Detect which cell encompasses the target text, then output its (X, Y) center coordinate. 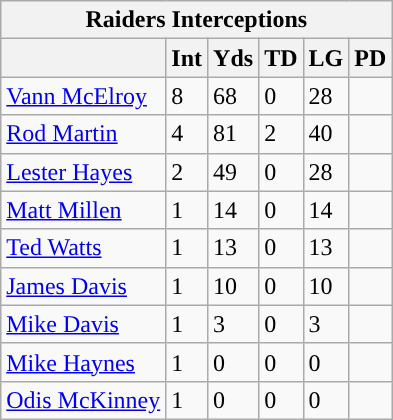
Rod Martin (84, 134)
Raiders Interceptions (196, 20)
Int (187, 58)
81 (234, 134)
68 (234, 96)
Ted Watts (84, 248)
Mike Haynes (84, 362)
Odis McKinney (84, 400)
8 (187, 96)
TD (281, 58)
Lester Hayes (84, 172)
4 (187, 134)
LG (326, 58)
PD (370, 58)
40 (326, 134)
Mike Davis (84, 324)
Yds (234, 58)
Matt Millen (84, 210)
James Davis (84, 286)
49 (234, 172)
Vann McElroy (84, 96)
